Detect which cell encompasses the target text, then output its [x, y] center coordinate. 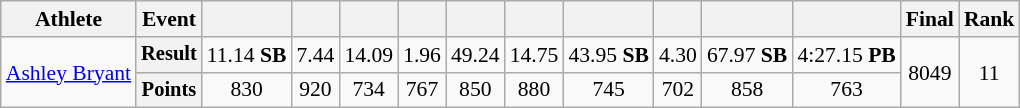
49.24 [476, 55]
Ashley Bryant [68, 72]
Rank [990, 19]
880 [534, 90]
7.44 [315, 55]
745 [608, 90]
858 [748, 90]
1.96 [422, 55]
4:27.15 PB [846, 55]
Event [169, 19]
734 [368, 90]
Points [169, 90]
Result [169, 55]
Final [930, 19]
43.95 SB [608, 55]
850 [476, 90]
67.97 SB [748, 55]
830 [247, 90]
763 [846, 90]
11.14 SB [247, 55]
767 [422, 90]
8049 [930, 72]
920 [315, 90]
14.75 [534, 55]
702 [678, 90]
Athlete [68, 19]
14.09 [368, 55]
4.30 [678, 55]
11 [990, 72]
